Determine the [X, Y] coordinate at the center of the cell enclosing the given text.  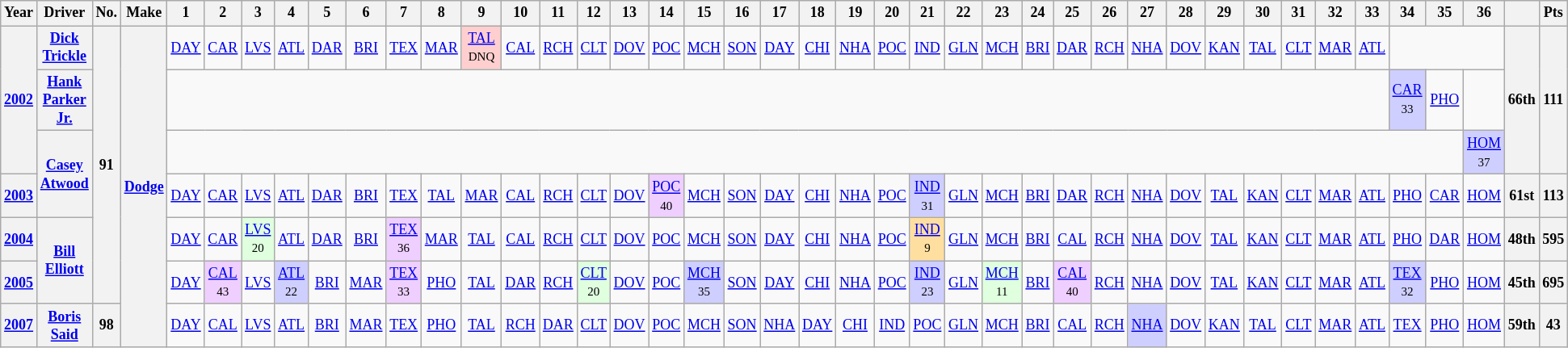
45th [1522, 283]
2004 [19, 239]
TEX32 [1407, 283]
33 [1373, 13]
31 [1299, 13]
36 [1485, 13]
10 [520, 13]
91 [107, 165]
11 [559, 13]
CAR33 [1407, 100]
27 [1147, 13]
34 [1407, 13]
595 [1553, 239]
6 [366, 13]
2005 [19, 283]
12 [593, 13]
2 [223, 13]
22 [964, 13]
29 [1225, 13]
26 [1109, 13]
4 [292, 13]
21 [927, 13]
No. [107, 13]
Hank Parker Jr. [65, 100]
MCH35 [704, 283]
2007 [19, 325]
Dodge [144, 187]
ATL22 [292, 283]
TEX33 [404, 283]
IND31 [927, 195]
23 [1002, 13]
1 [186, 13]
19 [855, 13]
59th [1522, 325]
5 [326, 13]
98 [107, 325]
Make [144, 13]
18 [818, 13]
Driver [65, 13]
35 [1444, 13]
Dick Trickle [65, 48]
16 [742, 13]
Bill Elliott [65, 260]
IND9 [927, 239]
LVS20 [259, 239]
9 [481, 13]
20 [892, 13]
61st [1522, 195]
TEX36 [404, 239]
Year [19, 13]
Pts [1553, 13]
TALDNQ [481, 48]
48th [1522, 239]
24 [1037, 13]
2002 [19, 100]
HOM37 [1485, 153]
15 [704, 13]
POC40 [666, 195]
43 [1553, 325]
CLT20 [593, 283]
Casey Atwood [65, 174]
CAL40 [1073, 283]
14 [666, 13]
Boris Said [65, 325]
28 [1186, 13]
CAL43 [223, 283]
MCH11 [1002, 283]
2003 [19, 195]
7 [404, 13]
30 [1263, 13]
17 [780, 13]
695 [1553, 283]
66th [1522, 100]
8 [441, 13]
111 [1553, 100]
25 [1073, 13]
IND23 [927, 283]
113 [1553, 195]
32 [1335, 13]
3 [259, 13]
13 [629, 13]
